Return (x, y) of the center of cell containing provided text 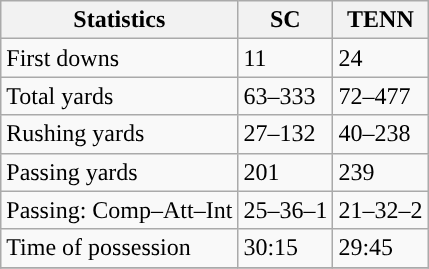
63–333 (286, 96)
First downs (120, 58)
Statistics (120, 20)
201 (286, 172)
239 (380, 172)
21–32–2 (380, 210)
SC (286, 20)
Rushing yards (120, 134)
Passing: Comp–Att–Int (120, 210)
11 (286, 58)
Passing yards (120, 172)
25–36–1 (286, 210)
30:15 (286, 248)
Time of possession (120, 248)
TENN (380, 20)
29:45 (380, 248)
Total yards (120, 96)
40–238 (380, 134)
72–477 (380, 96)
24 (380, 58)
27–132 (286, 134)
